Capture the cell that displays the provided text and extract its (x, y) central coordinate. 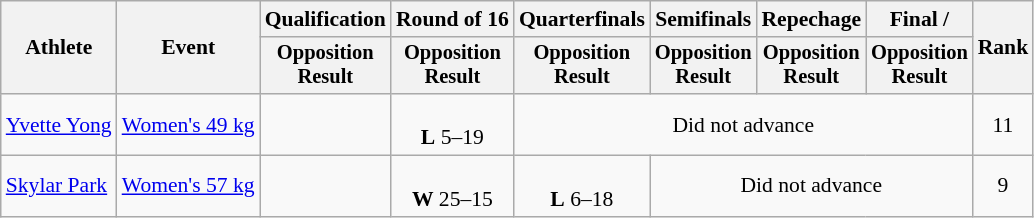
L 5–19 (452, 124)
Rank (1004, 48)
W 25–15 (452, 186)
Women's 57 kg (188, 186)
Round of 16 (452, 19)
Semifinals (704, 19)
Women's 49 kg (188, 124)
Final / (920, 19)
9 (1004, 186)
Qualification (326, 19)
Yvette Yong (59, 124)
Repechage (811, 19)
Athlete (59, 48)
L 6–18 (582, 186)
Event (188, 48)
Quarterfinals (582, 19)
11 (1004, 124)
Skylar Park (59, 186)
